Scan for the cell matching the given text and deliver its (X, Y) coordinate at center. 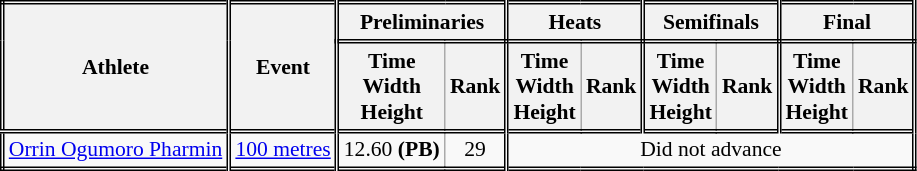
29 (476, 150)
12.60 (PB) (391, 150)
100 metres (283, 150)
Did not advance (711, 150)
Preliminaries (422, 22)
Athlete (116, 67)
Orrin Ogumoro Pharmin (116, 150)
Heats (575, 22)
Semifinals (711, 22)
Final (847, 22)
Event (283, 67)
